For the text-containing cell, return its midpoint in [X, Y] coordinate format. 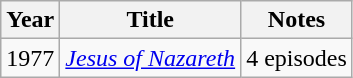
Notes [297, 20]
4 episodes [297, 58]
Jesus of Nazareth [150, 58]
Title [150, 20]
1977 [30, 58]
Year [30, 20]
